Search for the cell housing the specified text and yield its (x, y) center coordinate. 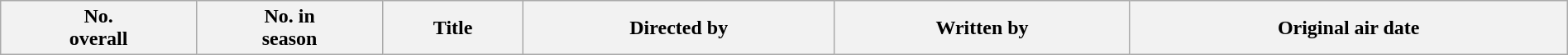
No.overall (99, 28)
Written by (982, 28)
No. inseason (289, 28)
Title (453, 28)
Original air date (1348, 28)
Directed by (678, 28)
